Identify which cell holds the provided text, then report its [X, Y] central coordinate. 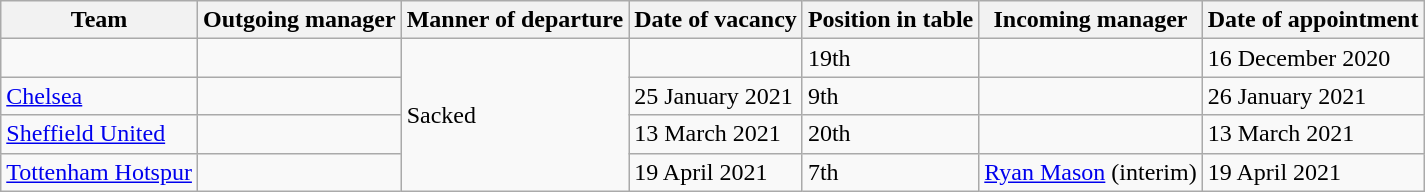
Chelsea [100, 96]
Date of vacancy [716, 20]
Position in table [890, 20]
16 December 2020 [1313, 58]
Outgoing manager [299, 20]
Sacked [514, 115]
Incoming manager [1090, 20]
Sheffield United [100, 134]
25 January 2021 [716, 96]
20th [890, 134]
7th [890, 172]
9th [890, 96]
Tottenham Hotspur [100, 172]
26 January 2021 [1313, 96]
Ryan Mason (interim) [1090, 172]
Date of appointment [1313, 20]
Manner of departure [514, 20]
19th [890, 58]
Team [100, 20]
